Pinpoint the cell where the given text exists, returning its [x, y] midpoint coordinate. 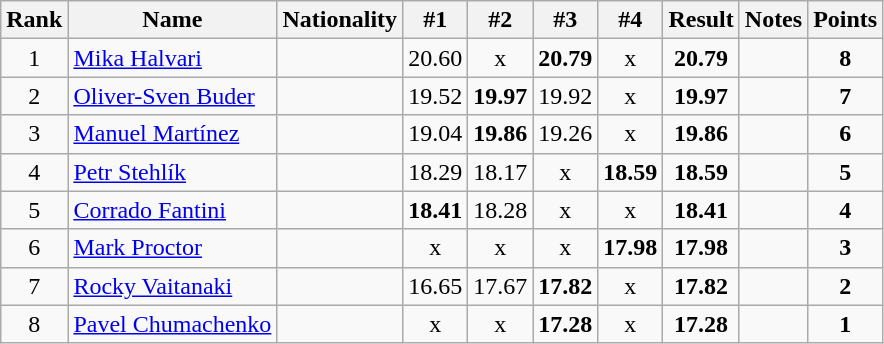
Mika Halvari [172, 58]
Notes [773, 20]
#3 [566, 20]
#2 [500, 20]
Result [701, 20]
19.04 [436, 134]
Manuel Martínez [172, 134]
#4 [630, 20]
Petr Stehlík [172, 172]
18.29 [436, 172]
Mark Proctor [172, 248]
Pavel Chumachenko [172, 324]
#1 [436, 20]
Nationality [340, 20]
Oliver-Sven Buder [172, 96]
Rank [34, 20]
Name [172, 20]
18.28 [500, 210]
Corrado Fantini [172, 210]
Points [846, 20]
19.52 [436, 96]
17.67 [500, 286]
16.65 [436, 286]
18.17 [500, 172]
19.92 [566, 96]
20.60 [436, 58]
19.26 [566, 134]
Rocky Vaitanaki [172, 286]
